Detect which cell encompasses the target text, then output its [x, y] center coordinate. 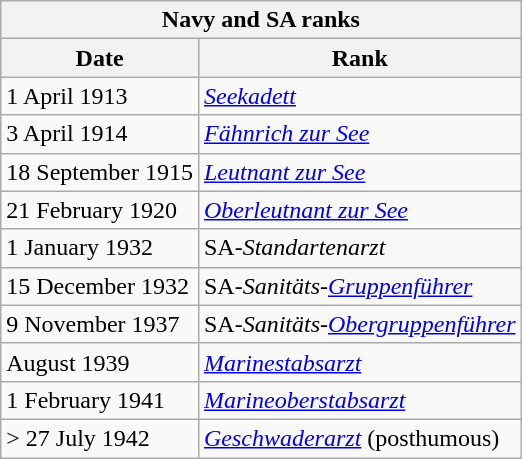
1 January 1932 [100, 248]
15 December 1932 [100, 286]
Seekadett [360, 96]
1 April 1913 [100, 96]
Fähnrich zur See [360, 134]
> 27 July 1942 [100, 438]
SA-Sanitäts-Obergruppenführer [360, 324]
21 February 1920 [100, 210]
Rank [360, 58]
Oberleutnant zur See [360, 210]
Navy and SA ranks [261, 20]
Marineoberstabsarzt [360, 400]
1 February 1941 [100, 400]
August 1939 [100, 362]
9 November 1937 [100, 324]
Marinestabsarzt [360, 362]
3 April 1914 [100, 134]
SA-Standartenarzt [360, 248]
Geschwaderarzt (posthumous) [360, 438]
SA-Sanitäts-Gruppenführer [360, 286]
18 September 1915 [100, 172]
Leutnant zur See [360, 172]
Date [100, 58]
